Determine the [x, y] coordinate at the center of the cell enclosing the given text.  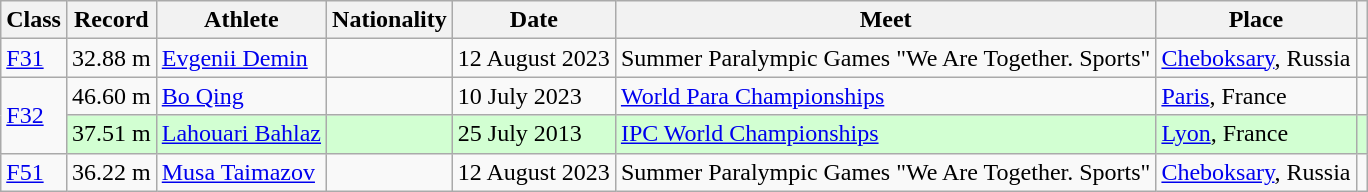
F32 [34, 115]
F31 [34, 58]
36.22 m [111, 172]
Record [111, 20]
Nationality [390, 20]
Lahouari Bahlaz [241, 134]
Date [534, 20]
37.51 m [111, 134]
46.60 m [111, 96]
F51 [34, 172]
World Para Championships [886, 96]
Place [1256, 20]
Athlete [241, 20]
Evgenii Demin [241, 58]
Musa Taimazov [241, 172]
IPC World Championships [886, 134]
25 July 2013 [534, 134]
Bo Qing [241, 96]
Meet [886, 20]
Paris, France [1256, 96]
Lyon, France [1256, 134]
32.88 m [111, 58]
10 July 2023 [534, 96]
Class [34, 20]
